Pinpoint the cell where the given text exists, returning its [X, Y] midpoint coordinate. 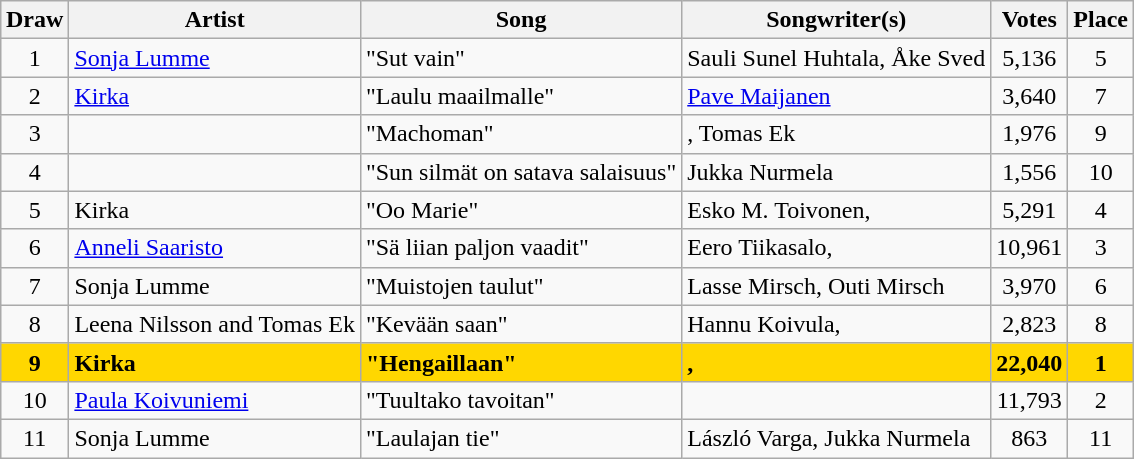
Lasse Mirsch, Outi Mirsch [836, 286]
"Hengaillaan" [520, 362]
"Oo Marie" [520, 210]
"Sä liian paljon vaadit" [520, 248]
Hannu Koivula, [836, 324]
5,291 [1030, 210]
863 [1030, 438]
László Varga, Jukka Nurmela [836, 438]
Pave Maijanen [836, 96]
Artist [215, 20]
Sauli Sunel Huhtala, Åke Sved [836, 58]
"Machoman" [520, 134]
3,970 [1030, 286]
10,961 [1030, 248]
Song [520, 20]
, [836, 362]
"Sun silmät on satava salaisuus" [520, 172]
Votes [1030, 20]
Paula Koivuniemi [215, 400]
1,976 [1030, 134]
11,793 [1030, 400]
"Sut vain" [520, 58]
"Laulajan tie" [520, 438]
Eero Tiikasalo, [836, 248]
Leena Nilsson and Tomas Ek [215, 324]
Place [1101, 20]
"Tuultako tavoitan" [520, 400]
Draw [34, 20]
"Kevään saan" [520, 324]
"Muistojen taulut" [520, 286]
1,556 [1030, 172]
"Laulu maailmalle" [520, 96]
Anneli Saaristo [215, 248]
Esko M. Toivonen, [836, 210]
Jukka Nurmela [836, 172]
2,823 [1030, 324]
3,640 [1030, 96]
5,136 [1030, 58]
22,040 [1030, 362]
, Tomas Ek [836, 134]
Songwriter(s) [836, 20]
